Search for the cell housing the specified text and yield its (x, y) center coordinate. 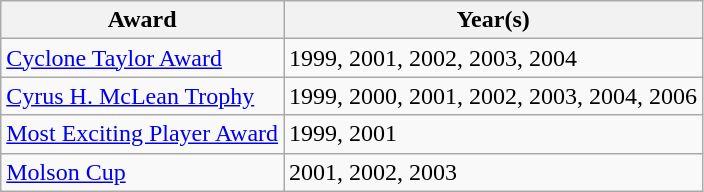
Molson Cup (142, 172)
Cyrus H. McLean Trophy (142, 96)
2001, 2002, 2003 (494, 172)
Cyclone Taylor Award (142, 58)
Year(s) (494, 20)
1999, 2001 (494, 134)
1999, 2001, 2002, 2003, 2004 (494, 58)
Award (142, 20)
1999, 2000, 2001, 2002, 2003, 2004, 2006 (494, 96)
Most Exciting Player Award (142, 134)
